Output the [x, y] coordinate of the center of the cell containing the given text.  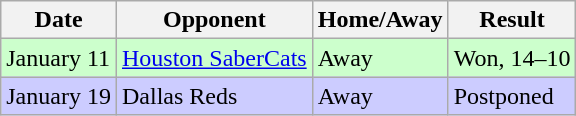
Result [512, 20]
Postponed [512, 96]
Houston SaberCats [214, 58]
Dallas Reds [214, 96]
January 19 [59, 96]
Won, 14–10 [512, 58]
January 11 [59, 58]
Date [59, 20]
Home/Away [380, 20]
Opponent [214, 20]
